Extract the [x, y] coordinate from the center of the cell holding the provided text.  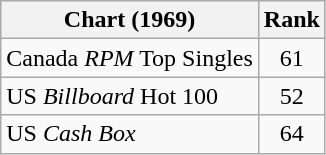
Canada RPM Top Singles [130, 58]
64 [292, 134]
Rank [292, 20]
US Billboard Hot 100 [130, 96]
US Cash Box [130, 134]
Chart (1969) [130, 20]
61 [292, 58]
52 [292, 96]
